Return [x, y] of the center of cell containing provided text 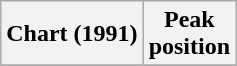
Chart (1991) [72, 34]
Peakposition [189, 34]
